Extract the (x, y) coordinate from the center of the cell holding the provided text.  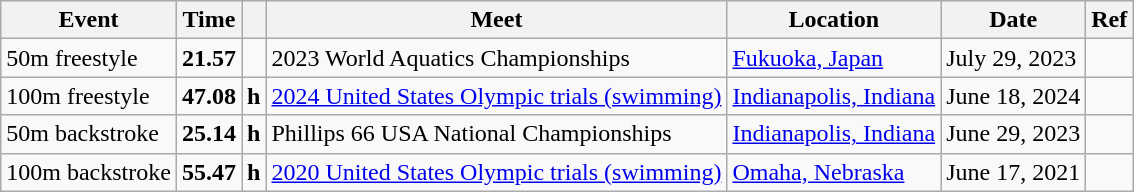
Location (834, 20)
Omaha, Nebraska (834, 172)
July 29, 2023 (1014, 58)
100m freestyle (89, 96)
21.57 (208, 58)
Ref (1110, 20)
June 18, 2024 (1014, 96)
June 17, 2021 (1014, 172)
Date (1014, 20)
100m backstroke (89, 172)
Phillips 66 USA National Championships (496, 134)
47.08 (208, 96)
Meet (496, 20)
55.47 (208, 172)
Time (208, 20)
Event (89, 20)
2024 United States Olympic trials (swimming) (496, 96)
2020 United States Olympic trials (swimming) (496, 172)
50m freestyle (89, 58)
June 29, 2023 (1014, 134)
Fukuoka, Japan (834, 58)
25.14 (208, 134)
2023 World Aquatics Championships (496, 58)
50m backstroke (89, 134)
